Determine the [x, y] coordinate at the center of the cell enclosing the given text.  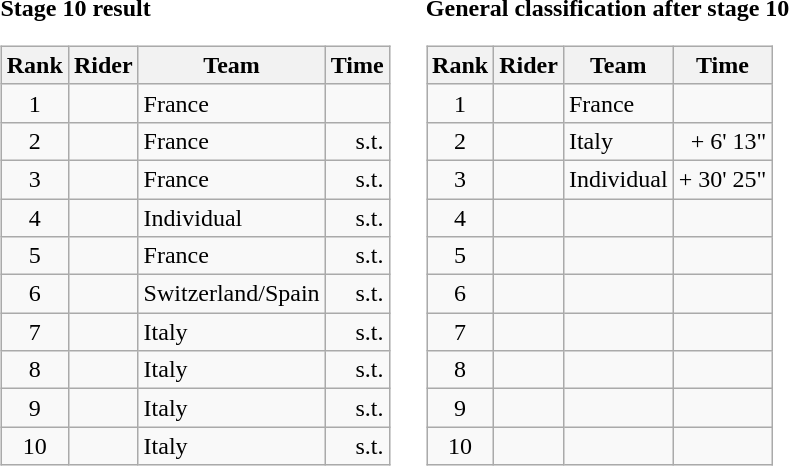
Switzerland/Spain [232, 294]
+ 30' 25" [722, 179]
+ 6' 13" [722, 141]
